Determine the (x, y) coordinate at the center of the cell enclosing the given text.  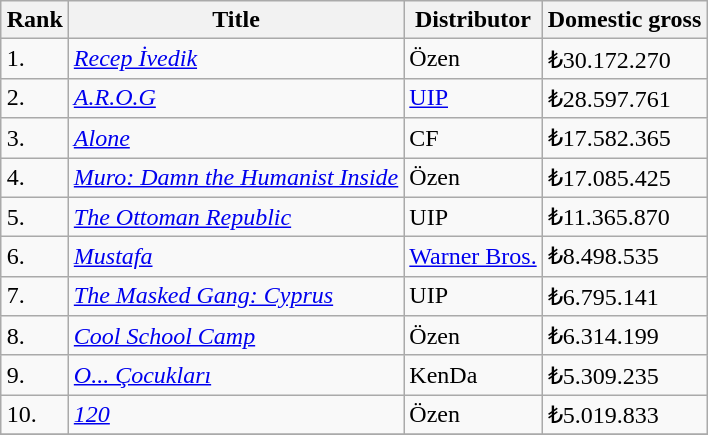
₺6.795.141 (624, 296)
₺5.019.833 (624, 415)
120 (236, 415)
The Masked Gang: Cyprus (236, 296)
Cool School Camp (236, 336)
The Ottoman Republic (236, 217)
7. (34, 296)
Alone (236, 138)
₺17.085.425 (624, 178)
6. (34, 257)
Warner Bros. (473, 257)
CF (473, 138)
₺30.172.270 (624, 59)
₺8.498.535 (624, 257)
₺5.309.235 (624, 375)
4. (34, 178)
₺6.314.199 (624, 336)
Muro: Damn the Humanist Inside (236, 178)
Recep İvedik (236, 59)
Distributor (473, 20)
KenDa (473, 375)
Title (236, 20)
3. (34, 138)
5. (34, 217)
₺17.582.365 (624, 138)
₺28.597.761 (624, 98)
10. (34, 415)
8. (34, 336)
₺11.365.870 (624, 217)
Rank (34, 20)
2. (34, 98)
Domestic gross (624, 20)
A.R.O.G (236, 98)
O... Çocukları (236, 375)
1. (34, 59)
Mustafa (236, 257)
9. (34, 375)
